Extract the [x, y] coordinate from the center of the cell holding the provided text.  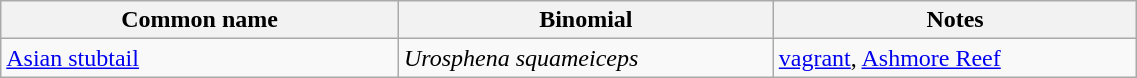
vagrant, Ashmore Reef [955, 58]
Binomial [586, 20]
Asian stubtail [200, 58]
Common name [200, 20]
Urosphena squameiceps [586, 58]
Notes [955, 20]
